Identify which cell holds the provided text, then report its (X, Y) central coordinate. 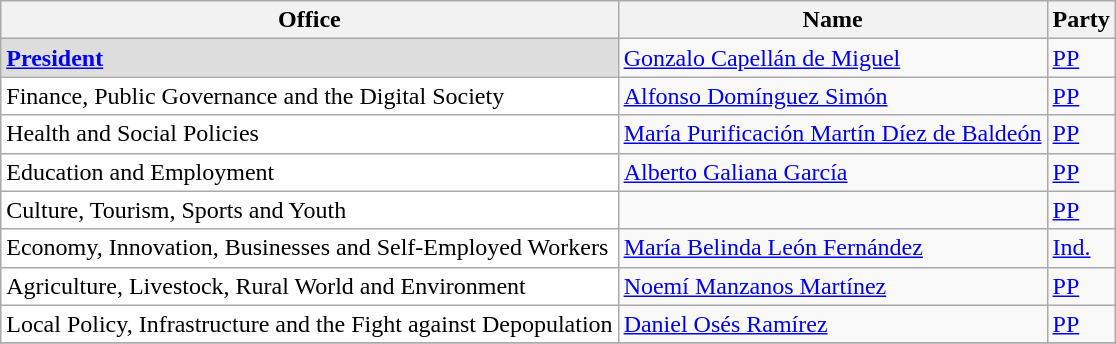
Health and Social Policies (310, 134)
Party (1081, 20)
Noemí Manzanos Martínez (832, 286)
President (310, 58)
Office (310, 20)
Agriculture, Livestock, Rural World and Environment (310, 286)
Finance, Public Governance and the Digital Society (310, 96)
Economy, Innovation, Businesses and Self-Employed Workers (310, 248)
Name (832, 20)
Ind. (1081, 248)
María Purificación Martín Díez de Baldeón (832, 134)
Gonzalo Capellán de Miguel (832, 58)
Alberto Galiana García (832, 172)
Education and Employment (310, 172)
Local Policy, Infrastructure and the Fight against Depopulation (310, 324)
Daniel Osés Ramírez (832, 324)
María Belinda León Fernández (832, 248)
Culture, Tourism, Sports and Youth (310, 210)
Alfonso Domínguez Simón (832, 96)
